Identify which cell holds the provided text, then report its (X, Y) central coordinate. 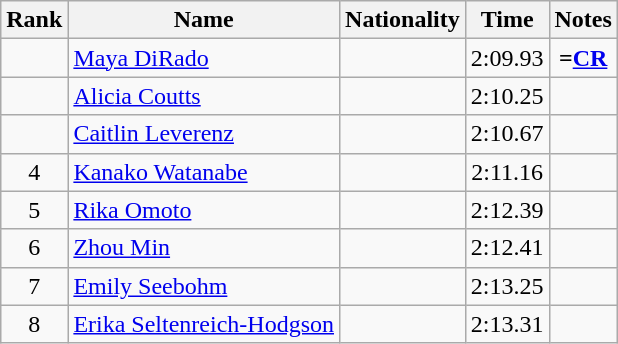
Erika Seltenreich-Hodgson (204, 324)
Name (204, 20)
Nationality (403, 20)
5 (34, 210)
Zhou Min (204, 248)
Caitlin Leverenz (204, 134)
2:13.25 (507, 286)
6 (34, 248)
2:12.39 (507, 210)
2:11.16 (507, 172)
Notes (583, 20)
2:09.93 (507, 58)
2:10.25 (507, 96)
=CR (583, 58)
4 (34, 172)
2:13.31 (507, 324)
Maya DiRado (204, 58)
Alicia Coutts (204, 96)
2:10.67 (507, 134)
Emily Seebohm (204, 286)
8 (34, 324)
Rika Omoto (204, 210)
2:12.41 (507, 248)
Kanako Watanabe (204, 172)
Rank (34, 20)
7 (34, 286)
Time (507, 20)
